Search for the cell housing the specified text and yield its [x, y] center coordinate. 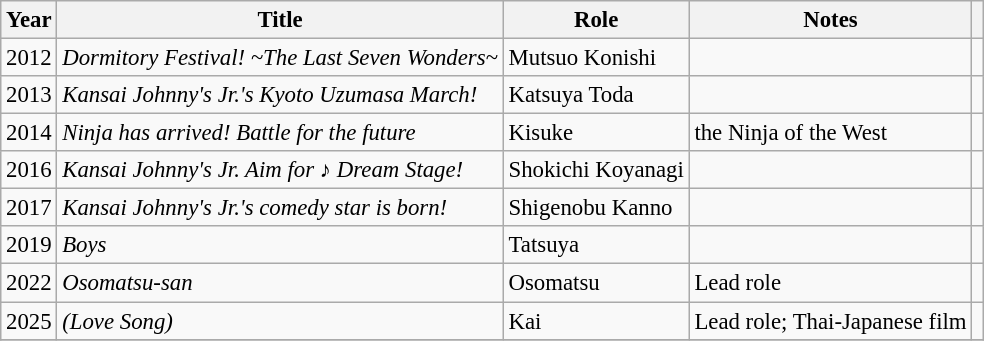
Shokichi Koyanagi [596, 170]
2019 [29, 245]
Boys [280, 245]
2022 [29, 283]
2016 [29, 170]
Shigenobu Kanno [596, 208]
Year [29, 20]
the Ninja of the West [830, 133]
Kai [596, 321]
2025 [29, 321]
Tatsuya [596, 245]
Kisuke [596, 133]
Role [596, 20]
Lead role [830, 283]
2012 [29, 58]
Lead role; Thai-Japanese film [830, 321]
2013 [29, 95]
Mutsuo Konishi [596, 58]
Kansai Johnny's Jr. Aim for ♪ Dream Stage! [280, 170]
2017 [29, 208]
Kansai Johnny's Jr.'s Kyoto Uzumasa March! [280, 95]
Osomatsu-san [280, 283]
Dormitory Festival! ~The Last Seven Wonders~ [280, 58]
Kansai Johnny's Jr.'s comedy star is born! [280, 208]
Osomatsu [596, 283]
Katsuya Toda [596, 95]
Notes [830, 20]
Title [280, 20]
(Love Song) [280, 321]
2014 [29, 133]
Ninja has arrived! Battle for the future [280, 133]
